Extract the [x, y] coordinate from the center of the cell holding the provided text.  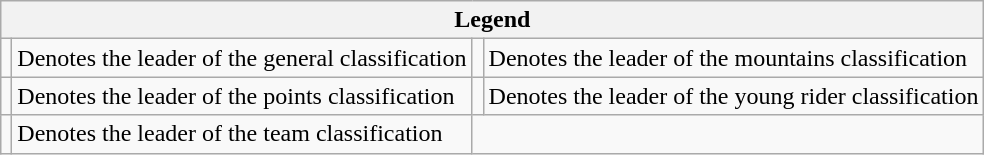
Legend [492, 20]
Denotes the leader of the mountains classification [734, 58]
Denotes the leader of the team classification [242, 134]
Denotes the leader of the general classification [242, 58]
Denotes the leader of the points classification [242, 96]
Denotes the leader of the young rider classification [734, 96]
